Return (x, y) of the center of cell containing provided text 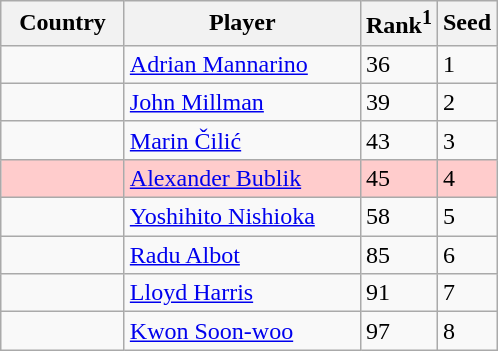
Lloyd Harris (242, 293)
Yoshihito Nishioka (242, 217)
Adrian Mannarino (242, 64)
36 (398, 64)
85 (398, 255)
58 (398, 217)
45 (398, 178)
5 (466, 217)
43 (398, 140)
Player (242, 24)
2 (466, 102)
John Millman (242, 102)
Marin Čilić (242, 140)
7 (466, 293)
Radu Albot (242, 255)
91 (398, 293)
Kwon Soon-woo (242, 331)
Country (63, 24)
97 (398, 331)
Alexander Bublik (242, 178)
4 (466, 178)
8 (466, 331)
6 (466, 255)
1 (466, 64)
Seed (466, 24)
Rank1 (398, 24)
3 (466, 140)
39 (398, 102)
